Identify which cell holds the provided text, then report its (X, Y) central coordinate. 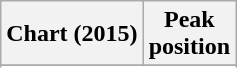
Peak position (189, 34)
Chart (2015) (72, 34)
